Provide the [X, Y] coordinate of the cell's center where the given text is located.  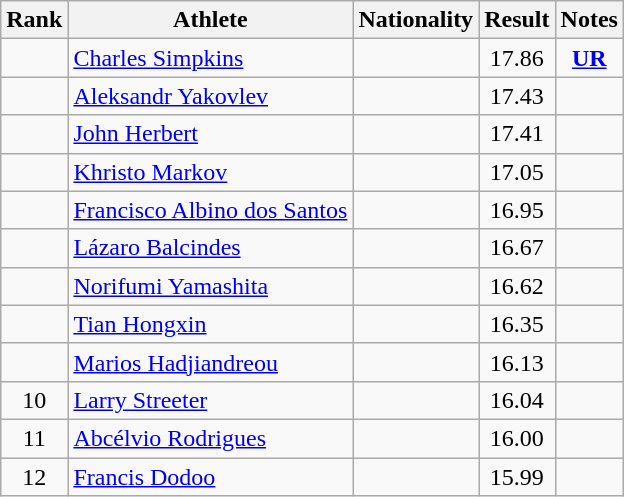
Francis Dodoo [210, 477]
16.35 [517, 324]
Marios Hadjiandreou [210, 362]
Athlete [210, 20]
16.00 [517, 438]
Aleksandr Yakovlev [210, 96]
John Herbert [210, 134]
Abcélvio Rodrigues [210, 438]
Tian Hongxin [210, 324]
17.41 [517, 134]
Lázaro Balcindes [210, 248]
Charles Simpkins [210, 58]
Francisco Albino dos Santos [210, 210]
UR [589, 58]
12 [34, 477]
Nationality [416, 20]
Notes [589, 20]
16.95 [517, 210]
Norifumi Yamashita [210, 286]
11 [34, 438]
15.99 [517, 477]
17.05 [517, 172]
Rank [34, 20]
16.04 [517, 400]
Result [517, 20]
17.86 [517, 58]
10 [34, 400]
Larry Streeter [210, 400]
16.67 [517, 248]
Khristo Markov [210, 172]
16.13 [517, 362]
16.62 [517, 286]
17.43 [517, 96]
